Detect which cell encompasses the target text, then output its (x, y) center coordinate. 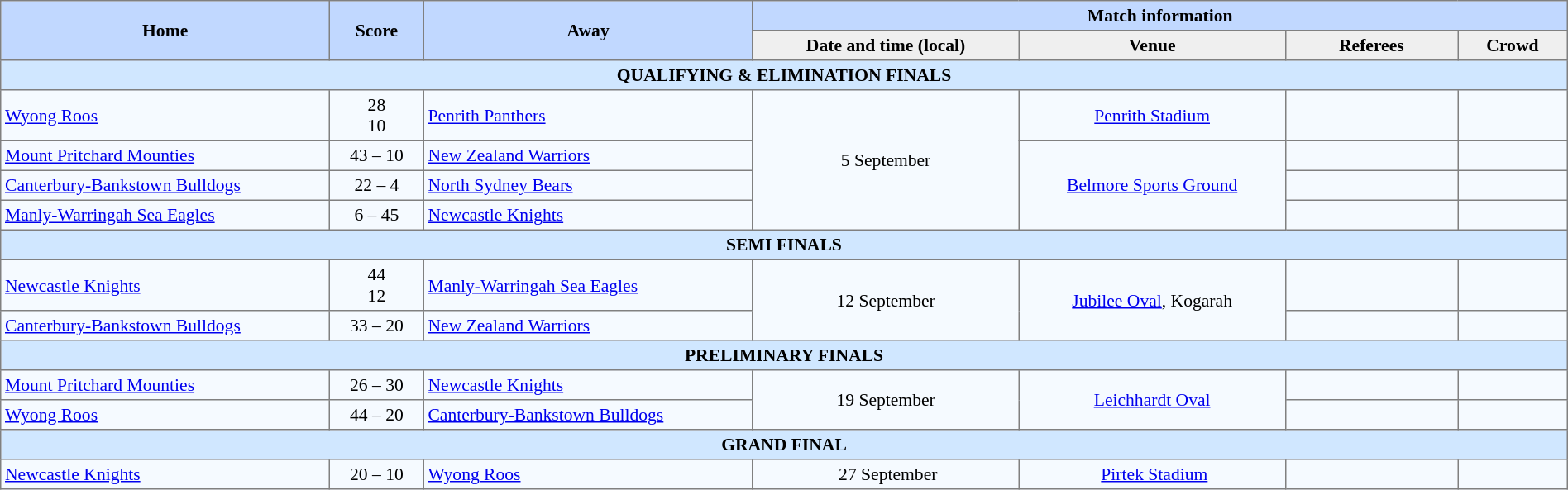
Jubilee Oval, Kogarah (1152, 300)
Pirtek Stadium (1152, 474)
Home (165, 31)
27 September (886, 474)
4412 (377, 285)
43 – 10 (377, 155)
Belmore Sports Ground (1152, 185)
Match information (1159, 16)
GRAND FINAL (784, 445)
5 September (886, 160)
QUALIFYING & ELIMINATION FINALS (784, 75)
20 – 10 (377, 474)
Away (588, 31)
44 – 20 (377, 415)
6 – 45 (377, 215)
12 September (886, 300)
19 September (886, 400)
Referees (1371, 45)
SEMI FINALS (784, 245)
Crowd (1513, 45)
Date and time (local) (886, 45)
Score (377, 31)
North Sydney Bears (588, 185)
Penrith Panthers (588, 116)
PRELIMINARY FINALS (784, 355)
Penrith Stadium (1152, 116)
Venue (1152, 45)
2810 (377, 116)
Leichhardt Oval (1152, 400)
33 – 20 (377, 326)
26 – 30 (377, 385)
22 – 4 (377, 185)
